Output the [x, y] coordinate of the center of the cell containing the given text.  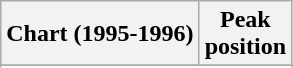
Peakposition [245, 34]
Chart (1995-1996) [100, 34]
